Pinpoint the cell where the given text exists, returning its (X, Y) midpoint coordinate. 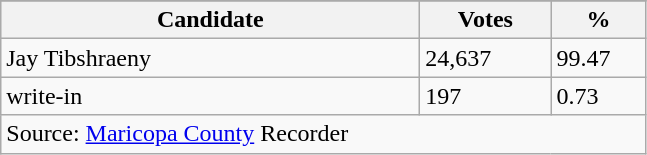
99.47 (598, 58)
Jay Tibshraeny (210, 58)
197 (486, 96)
24,637 (486, 58)
0.73 (598, 96)
Votes (486, 20)
Candidate (210, 20)
write-in (210, 96)
% (598, 20)
Source: Maricopa County Recorder (324, 134)
